From the cell containing the given text, extract its center point as (X, Y) coordinate. 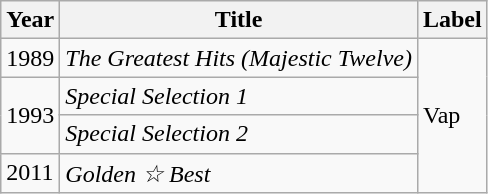
2011 (30, 173)
Year (30, 20)
The Greatest Hits (Majestic Twelve) (239, 58)
Golden ☆ Best (239, 173)
Vap (452, 116)
1989 (30, 58)
Label (452, 20)
Title (239, 20)
1993 (30, 115)
Special Selection 1 (239, 96)
Special Selection 2 (239, 134)
